Pinpoint the cell where the given text exists, returning its (X, Y) midpoint coordinate. 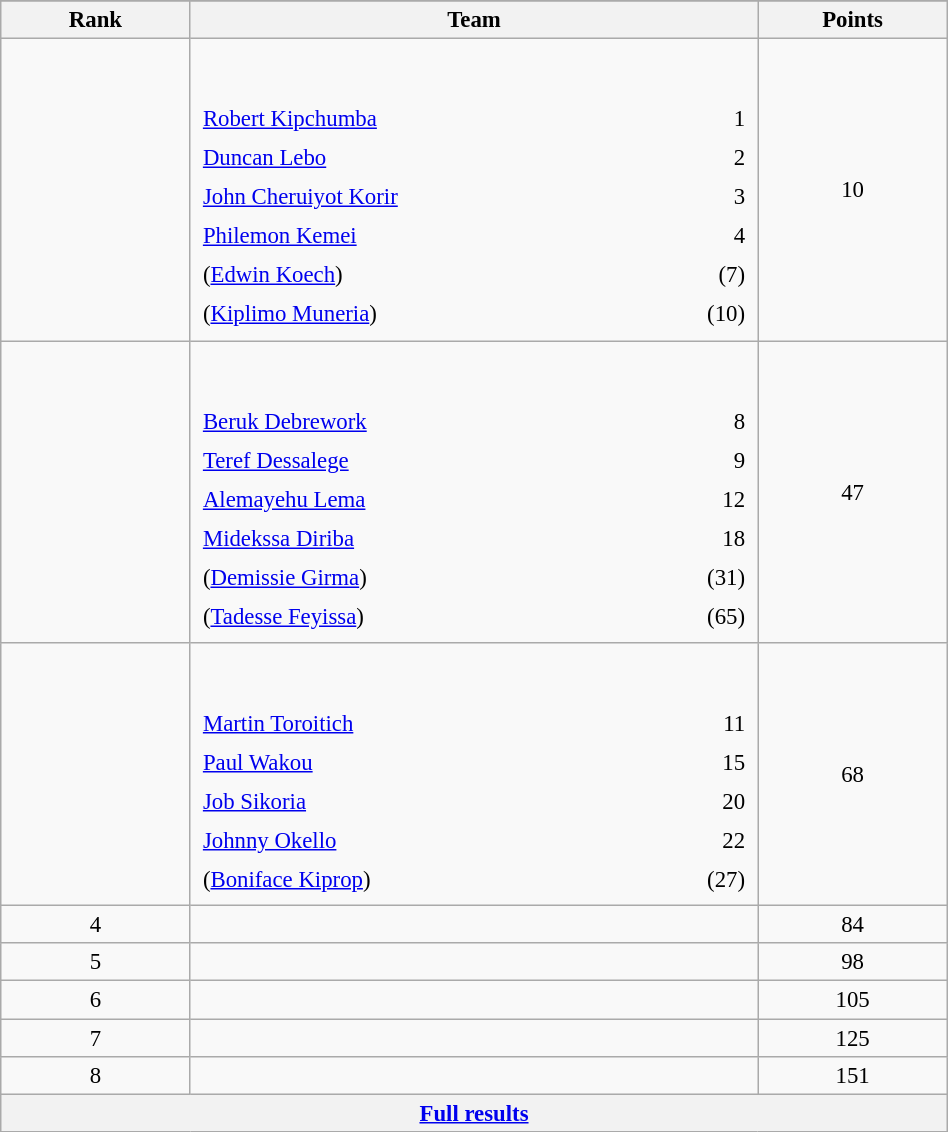
Duncan Lebo (421, 158)
(10) (698, 314)
(Demissie Girma) (414, 577)
151 (852, 1075)
Paul Wakou (414, 762)
125 (852, 1038)
11 (692, 723)
6 (96, 1000)
Team (474, 20)
10 (852, 190)
(Boniface Kiprop) (414, 880)
20 (692, 801)
105 (852, 1000)
(Tadesse Feyissa) (414, 616)
(31) (690, 577)
98 (852, 963)
Beruk Debrework (414, 421)
Martin Toroitich 11 Paul Wakou 15 Job Sikoria 20 Johnny Okello 22 (Boniface Kiprop) (27) (474, 774)
Philemon Kemei (421, 236)
1 (698, 119)
(Edwin Koech) (421, 275)
68 (852, 774)
22 (692, 840)
12 (690, 499)
Johnny Okello (414, 840)
Robert Kipchumba (421, 119)
(7) (698, 275)
Martin Toroitich (414, 723)
Midekssa Diriba (414, 538)
John Cheruiyot Korir (421, 197)
Robert Kipchumba 1 Duncan Lebo 2 John Cheruiyot Korir 3 Philemon Kemei 4 (Edwin Koech) (7) (Kiplimo Muneria) (10) (474, 190)
Rank (96, 20)
(Kiplimo Muneria) (421, 314)
Full results (474, 1113)
Alemayehu Lema (414, 499)
47 (852, 492)
9 (690, 460)
(65) (690, 616)
Job Sikoria (414, 801)
Beruk Debrework 8 Teref Dessalege 9 Alemayehu Lema 12 Midekssa Diriba 18 (Demissie Girma) (31) (Tadesse Feyissa) (65) (474, 492)
Points (852, 20)
84 (852, 925)
Teref Dessalege (414, 460)
5 (96, 963)
(27) (692, 880)
7 (96, 1038)
2 (698, 158)
3 (698, 197)
15 (692, 762)
18 (690, 538)
